For the text-containing cell, return its midpoint in (x, y) coordinate format. 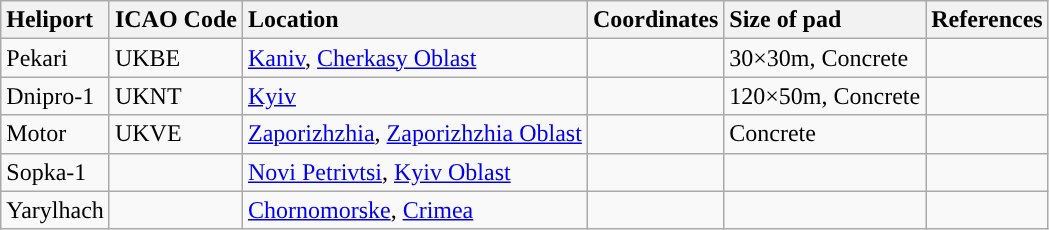
Dnipro-1 (56, 96)
30×30m, Concrete (825, 58)
Kyiv (414, 96)
Heliport (56, 20)
UKBE (176, 58)
ICAO Code (176, 20)
UKVE (176, 134)
Chornomorske, Crimea (414, 210)
Motor (56, 134)
Concrete (825, 134)
Novi Petrivtsi, Kyiv Oblast (414, 172)
Sopka-1 (56, 172)
Size of pad (825, 20)
Zaporizhzhia, Zaporizhzhia Oblast (414, 134)
120×50m, Concrete (825, 96)
Pekari (56, 58)
Location (414, 20)
References (988, 20)
UKNT (176, 96)
Kaniv, Cherkasy Oblast (414, 58)
Yarylhach (56, 210)
Coordinates (655, 20)
